Detect which cell encompasses the target text, then output its (X, Y) center coordinate. 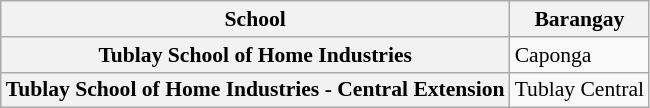
Caponga (580, 55)
Tublay School of Home Industries - Central Extension (256, 90)
Tublay School of Home Industries (256, 55)
Barangay (580, 19)
School (256, 19)
Tublay Central (580, 90)
